Capture the cell that displays the provided text and extract its [X, Y] central coordinate. 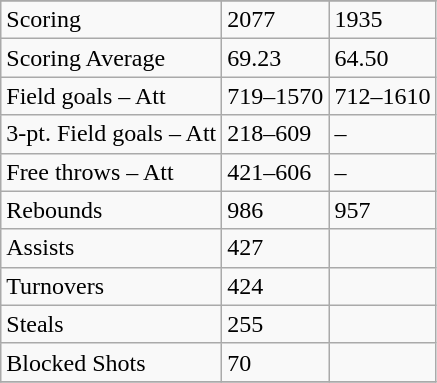
Free throws – Att [112, 172]
3-pt. Field goals – Att [112, 134]
Assists [112, 248]
421–606 [276, 172]
218–609 [276, 134]
Turnovers [112, 286]
Steals [112, 324]
64.50 [382, 58]
712–1610 [382, 96]
255 [276, 324]
69.23 [276, 58]
719–1570 [276, 96]
2077 [276, 20]
Rebounds [112, 210]
70 [276, 362]
Scoring [112, 20]
Field goals – Att [112, 96]
986 [276, 210]
427 [276, 248]
957 [382, 210]
Blocked Shots [112, 362]
424 [276, 286]
Scoring Average [112, 58]
1935 [382, 20]
